Search for the cell housing the specified text and yield its [X, Y] center coordinate. 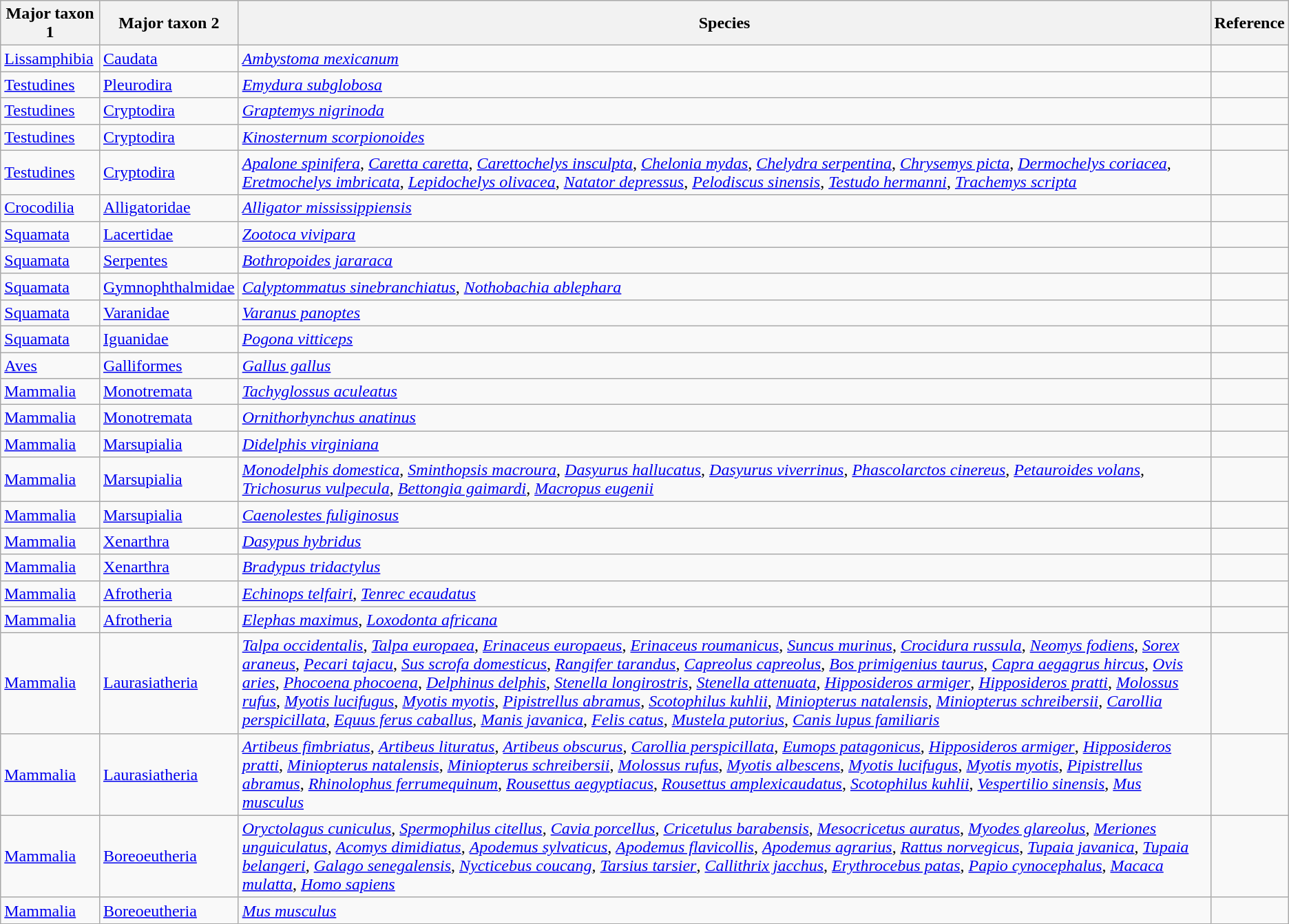
Lissamphibia [50, 59]
Aves [50, 366]
Alligatoridae [169, 208]
Gymnophthalmidae [169, 286]
Serpentes [169, 260]
Bradypus tridactylus [724, 567]
Species [724, 23]
Elephas maximus, Loxodonta africana [724, 620]
Zootoca vivipara [724, 234]
Alligator mississippiensis [724, 208]
Galliformes [169, 366]
Gallus gallus [724, 366]
Major taxon 2 [169, 23]
Echinops telfairi, Tenrec ecaudatus [724, 594]
Bothropoides jararaca [724, 260]
Ornithorhynchus anatinus [724, 418]
Mus musculus [724, 910]
Caenolestes fuliginosus [724, 515]
Pogona vitticeps [724, 339]
Caudata [169, 59]
Iguanidae [169, 339]
Graptemys nigrinoda [724, 111]
Didelphis virginiana [724, 444]
Lacertidae [169, 234]
Tachyglossus aculeatus [724, 392]
Reference [1249, 23]
Ambystoma mexicanum [724, 59]
Pleurodira [169, 85]
Kinosternum scorpionoides [724, 137]
Crocodilia [50, 208]
Varanidae [169, 313]
Emydura subglobosa [724, 85]
Calyptommatus sinebranchiatus, Nothobachia ablephara [724, 286]
Dasypus hybridus [724, 541]
Varanus panoptes [724, 313]
Major taxon 1 [50, 23]
